Detect which cell encompasses the target text, then output its (x, y) center coordinate. 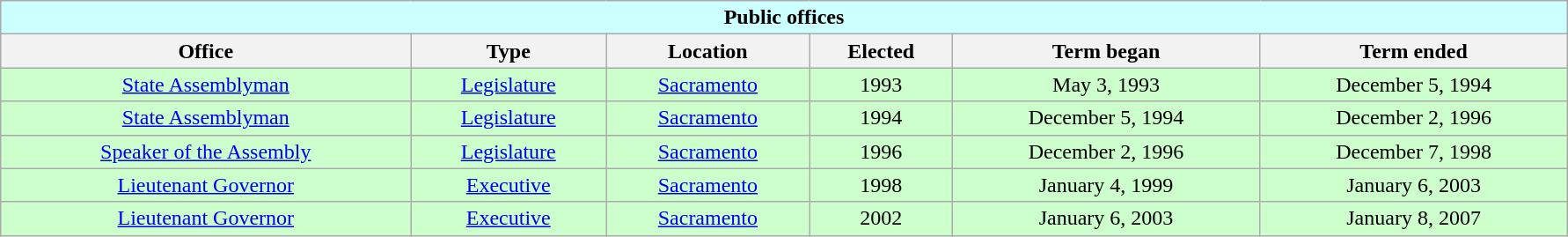
1993 (881, 85)
Term began (1106, 51)
1998 (881, 185)
Speaker of the Assembly (206, 152)
Office (206, 51)
January 4, 1999 (1106, 185)
2002 (881, 218)
1996 (881, 152)
Location (708, 51)
May 3, 1993 (1106, 85)
Term ended (1414, 51)
Public offices (785, 18)
Type (509, 51)
December 7, 1998 (1414, 152)
1994 (881, 118)
January 8, 2007 (1414, 218)
Elected (881, 51)
